Capture the cell that displays the provided text and extract its (X, Y) central coordinate. 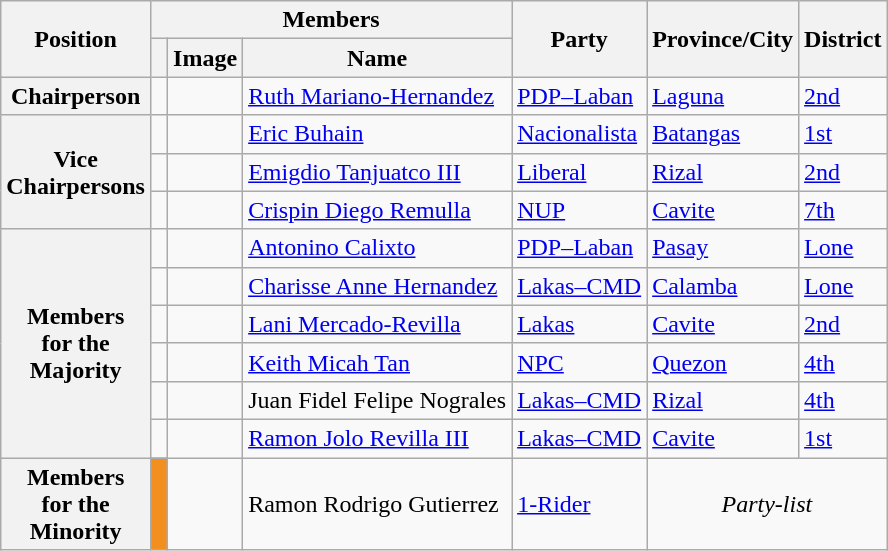
Ramon Jolo Revilla III (378, 438)
ViceChairpersons (76, 172)
Party (580, 39)
Juan Fidel Felipe Nograles (378, 400)
Eric Buhain (378, 134)
Antonino Calixto (378, 248)
Nacionalista (580, 134)
Emigdio Tanjuatco III (378, 172)
Province/City (723, 39)
Liberal (580, 172)
Image (206, 58)
Membersfor theMajority (76, 343)
Party-list (767, 504)
NUP (580, 210)
Ruth Mariano-Hernandez (378, 96)
Keith Micah Tan (378, 362)
Calamba (723, 286)
NPC (580, 362)
Position (76, 39)
Chairperson (76, 96)
1-Rider (580, 504)
District (843, 39)
Membersfor theMinority (76, 504)
Lakas (580, 324)
Quezon (723, 362)
Crispin Diego Remulla (378, 210)
Laguna (723, 96)
Lani Mercado-Revilla (378, 324)
7th (843, 210)
Pasay (723, 248)
Ramon Rodrigo Gutierrez (378, 504)
Charisse Anne Hernandez (378, 286)
Batangas (723, 134)
Members (330, 20)
Name (378, 58)
